Extract the [x, y] coordinate from the center of the cell holding the provided text.  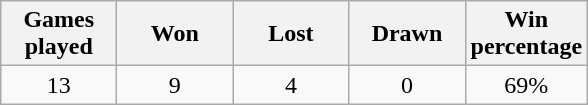
Drawn [407, 34]
Won [175, 34]
69% [526, 85]
13 [59, 85]
Games played [59, 34]
0 [407, 85]
9 [175, 85]
Lost [291, 34]
Win percentage [526, 34]
4 [291, 85]
